Pinpoint the cell where the given text exists, returning its [x, y] midpoint coordinate. 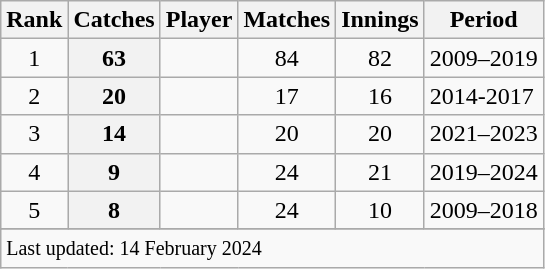
3 [34, 134]
82 [380, 58]
16 [380, 96]
Innings [380, 20]
Catches [114, 20]
4 [34, 172]
2009–2018 [484, 210]
84 [287, 58]
5 [34, 210]
2 [34, 96]
8 [114, 210]
9 [114, 172]
Last updated: 14 February 2024 [272, 248]
63 [114, 58]
10 [380, 210]
14 [114, 134]
Rank [34, 20]
17 [287, 96]
1 [34, 58]
2019–2024 [484, 172]
2021–2023 [484, 134]
21 [380, 172]
2009–2019 [484, 58]
Matches [287, 20]
2014-2017 [484, 96]
Player [199, 20]
Period [484, 20]
